Detect which cell encompasses the target text, then output its [X, Y] center coordinate. 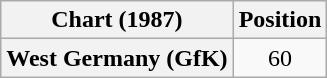
West Germany (GfK) [117, 58]
Chart (1987) [117, 20]
Position [280, 20]
60 [280, 58]
